Locate the cell with the specified text and output its (X, Y) center coordinate. 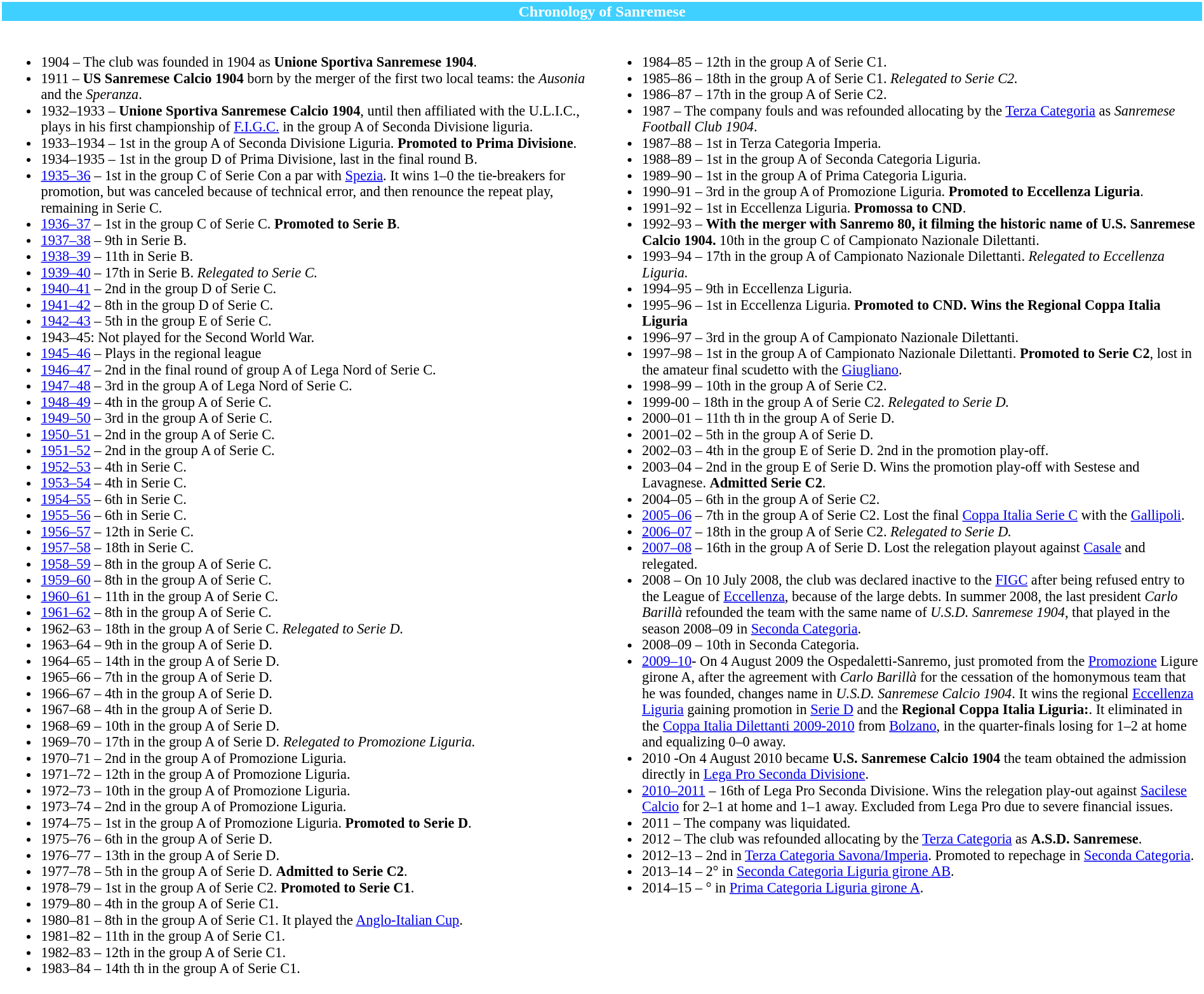
Chronology of Sanremese (602, 11)
